Return (x, y) of the center of cell containing provided text 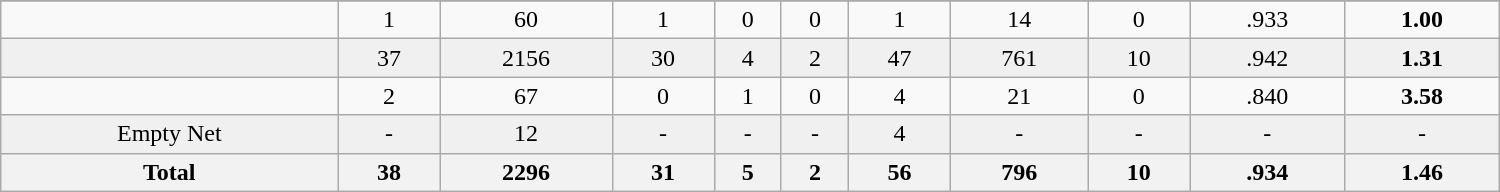
2156 (526, 58)
21 (1020, 96)
1.46 (1422, 172)
31 (663, 172)
761 (1020, 58)
5 (748, 172)
47 (900, 58)
30 (663, 58)
.942 (1268, 58)
1.31 (1422, 58)
67 (526, 96)
37 (389, 58)
.933 (1268, 20)
.934 (1268, 172)
38 (389, 172)
Empty Net (170, 134)
3.58 (1422, 96)
1.00 (1422, 20)
56 (900, 172)
2296 (526, 172)
12 (526, 134)
Total (170, 172)
796 (1020, 172)
60 (526, 20)
14 (1020, 20)
.840 (1268, 96)
